Search for the cell housing the specified text and yield its (x, y) center coordinate. 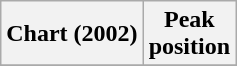
Peakposition (189, 34)
Chart (2002) (72, 34)
